Return the (X, Y) coordinate for the center point of the cell that contains the specified text.  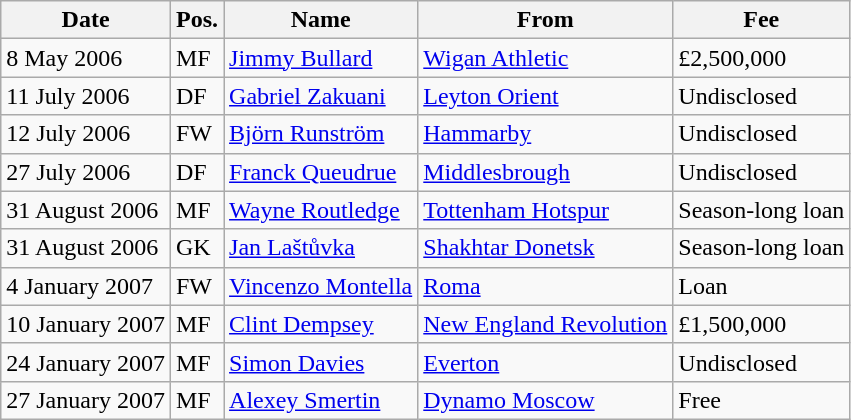
Pos. (196, 20)
4 January 2007 (86, 286)
Shakhtar Donetsk (546, 248)
Tottenham Hotspur (546, 210)
Everton (546, 362)
Alexey Smertin (321, 400)
Jan Laštůvka (321, 248)
Björn Runström (321, 134)
8 May 2006 (86, 58)
Vincenzo Montella (321, 286)
GK (196, 248)
27 January 2007 (86, 400)
Loan (762, 286)
11 July 2006 (86, 96)
Free (762, 400)
27 July 2006 (86, 172)
Middlesbrough (546, 172)
24 January 2007 (86, 362)
Jimmy Bullard (321, 58)
£1,500,000 (762, 324)
10 January 2007 (86, 324)
Clint Dempsey (321, 324)
Fee (762, 20)
Dynamo Moscow (546, 400)
Franck Queudrue (321, 172)
Simon Davies (321, 362)
New England Revolution (546, 324)
From (546, 20)
Gabriel Zakuani (321, 96)
£2,500,000 (762, 58)
Wigan Athletic (546, 58)
Roma (546, 286)
Hammarby (546, 134)
12 July 2006 (86, 134)
Date (86, 20)
Name (321, 20)
Leyton Orient (546, 96)
Wayne Routledge (321, 210)
